For the text-containing cell, return its midpoint in (x, y) coordinate format. 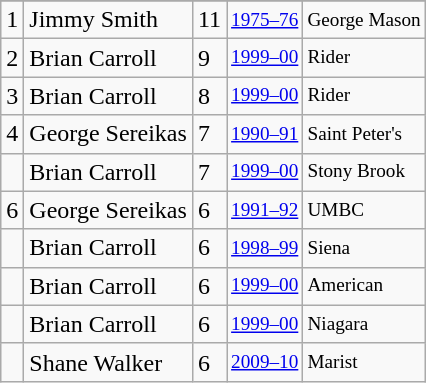
4 (12, 134)
Jimmy Smith (108, 20)
Stony Brook (364, 172)
Niagara (364, 324)
UMBC (364, 210)
1 (12, 20)
11 (209, 20)
1990–91 (265, 134)
9 (209, 58)
Shane Walker (108, 362)
2 (12, 58)
2009–10 (265, 362)
1998–99 (265, 248)
George Mason (364, 20)
8 (209, 96)
Siena (364, 248)
1975–76 (265, 20)
Marist (364, 362)
Saint Peter's (364, 134)
American (364, 286)
3 (12, 96)
1991–92 (265, 210)
